Provide the [x, y] coordinate of the cell's center where the given text is located.  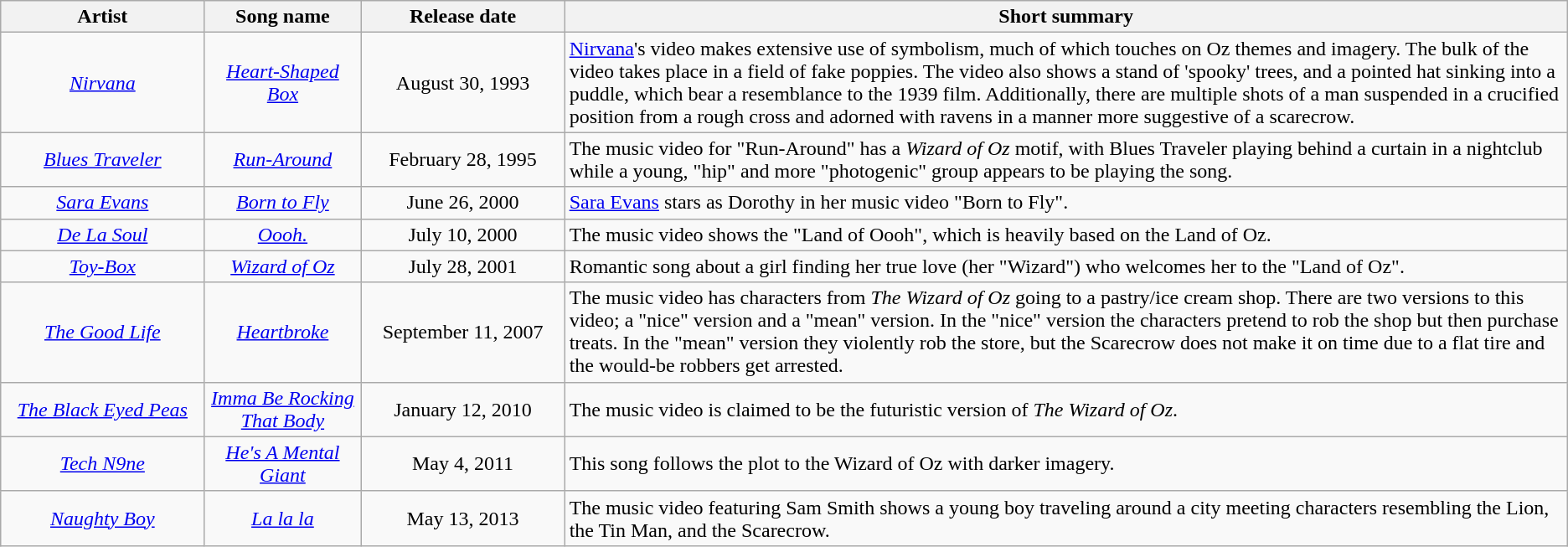
The music video is claimed to be the futuristic version of The Wizard of Oz. [1065, 409]
Sara Evans stars as Dorothy in her music video "Born to Fly". [1065, 203]
Naughty Boy [102, 518]
Nirvana [102, 82]
September 11, 2007 [462, 332]
La la la [283, 518]
Blues Traveler [102, 159]
May 13, 2013 [462, 518]
The music video shows the "Land of Oooh", which is heavily based on the Land of Oz. [1065, 235]
Oooh. [283, 235]
May 4, 2011 [462, 464]
This song follows the plot to the Wizard of Oz with darker imagery. [1065, 464]
Short summary [1065, 17]
Heartbroke [283, 332]
Toy-Box [102, 266]
Song name [283, 17]
He's A Mental Giant [283, 464]
July 28, 2001 [462, 266]
The Good Life [102, 332]
Born to Fly [283, 203]
Wizard of Oz [283, 266]
July 10, 2000 [462, 235]
Heart-Shaped Box [283, 82]
January 12, 2010 [462, 409]
Imma Be Rocking That Body [283, 409]
Artist [102, 17]
De La Soul [102, 235]
Release date [462, 17]
February 28, 1995 [462, 159]
Romantic song about a girl finding her true love (her "Wizard") who welcomes her to the "Land of Oz". [1065, 266]
August 30, 1993 [462, 82]
Run-Around [283, 159]
Tech N9ne [102, 464]
The Black Eyed Peas [102, 409]
The music video featuring Sam Smith shows a young boy traveling around a city meeting characters resembling the Lion, the Tin Man, and the Scarecrow. [1065, 518]
June 26, 2000 [462, 203]
Sara Evans [102, 203]
